For the text-containing cell, return its midpoint in (X, Y) coordinate format. 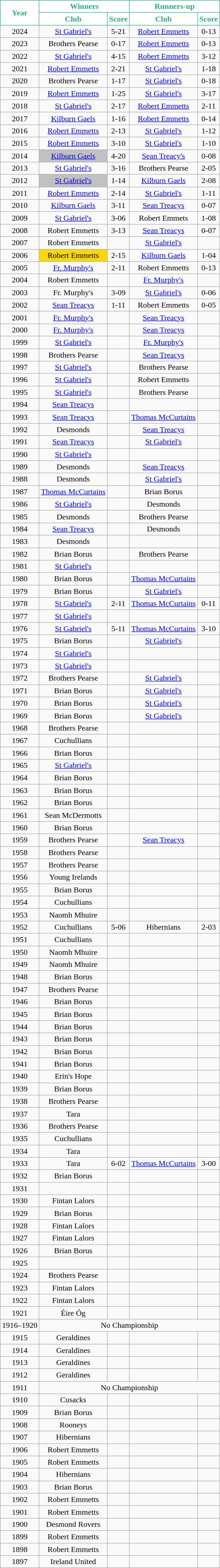
1897 (20, 1562)
1935 (20, 1138)
3-13 (119, 230)
1957 (20, 865)
1980 (20, 579)
2003 (20, 293)
2-05 (209, 168)
Erin's Hope (73, 1076)
1940 (20, 1076)
1988 (20, 479)
1-18 (209, 69)
2019 (20, 93)
1902 (20, 1499)
1953 (20, 915)
1974 (20, 653)
1944 (20, 1027)
1938 (20, 1101)
Sean McDermotts (73, 815)
1916–1920 (20, 1325)
2014 (20, 156)
2-13 (119, 131)
2-08 (209, 181)
1941 (20, 1064)
Éire Óg (73, 1313)
3-17 (209, 93)
1958 (20, 852)
1911 (20, 1388)
Ireland United (73, 1562)
1942 (20, 1052)
Robert Emmets (163, 218)
2-17 (119, 106)
1968 (20, 728)
3-16 (119, 168)
5-06 (119, 927)
1954 (20, 902)
3-12 (209, 56)
1981 (20, 566)
0-14 (209, 118)
1933 (20, 1164)
0-05 (209, 305)
1999 (20, 342)
1961 (20, 815)
1946 (20, 1002)
1901 (20, 1512)
5-21 (119, 31)
2-15 (119, 255)
1997 (20, 367)
1915 (20, 1338)
Young Irelands (73, 877)
2-21 (119, 69)
2015 (20, 143)
6-02 (119, 1164)
1959 (20, 840)
2018 (20, 106)
1992 (20, 430)
1898 (20, 1549)
Sean Treacy's (163, 156)
1963 (20, 790)
1948 (20, 977)
1990 (20, 454)
1969 (20, 716)
1-16 (119, 118)
1906 (20, 1450)
1962 (20, 803)
1984 (20, 529)
1939 (20, 1089)
Rooneys (73, 1425)
1977 (20, 616)
2021 (20, 69)
0-06 (209, 293)
1943 (20, 1039)
2004 (20, 280)
1931 (20, 1189)
1926 (20, 1251)
2010 (20, 206)
1-10 (209, 143)
Winners (84, 7)
1934 (20, 1151)
1904 (20, 1475)
2012 (20, 181)
2022 (20, 56)
1936 (20, 1126)
2023 (20, 44)
1967 (20, 740)
2011 (20, 193)
1965 (20, 766)
1900 (20, 1524)
1975 (20, 641)
Desmond Rovers (73, 1524)
2024 (20, 31)
1993 (20, 417)
1-14 (119, 181)
1956 (20, 877)
2007 (20, 243)
2-03 (209, 927)
3-09 (119, 293)
3-00 (209, 1164)
Runners-up (174, 7)
1913 (20, 1363)
1927 (20, 1238)
1986 (20, 504)
4-15 (119, 56)
1991 (20, 442)
1979 (20, 591)
1929 (20, 1213)
1932 (20, 1176)
1989 (20, 467)
1910 (20, 1400)
1912 (20, 1375)
1966 (20, 753)
2013 (20, 168)
1960 (20, 828)
2006 (20, 255)
1921 (20, 1313)
1982 (20, 554)
2002 (20, 305)
1973 (20, 666)
1928 (20, 1226)
3-06 (119, 218)
3-11 (119, 206)
1923 (20, 1288)
1899 (20, 1537)
2008 (20, 230)
2009 (20, 218)
1995 (20, 392)
1983 (20, 541)
1998 (20, 355)
1971 (20, 691)
1951 (20, 939)
0-08 (209, 156)
1978 (20, 604)
1-12 (209, 131)
1955 (20, 890)
2000 (20, 330)
1985 (20, 516)
1970 (20, 703)
1964 (20, 778)
1976 (20, 629)
1-08 (209, 218)
1-25 (119, 93)
2005 (20, 268)
2-14 (119, 193)
0-18 (209, 81)
1903 (20, 1487)
1996 (20, 380)
1949 (20, 965)
0-17 (119, 44)
1937 (20, 1114)
1905 (20, 1462)
5-11 (119, 629)
1952 (20, 927)
1947 (20, 989)
4-20 (119, 156)
1924 (20, 1275)
Cusacks (73, 1400)
1930 (20, 1201)
1945 (20, 1014)
1950 (20, 952)
Year (20, 13)
2017 (20, 118)
1922 (20, 1300)
1994 (20, 405)
2020 (20, 81)
1987 (20, 492)
1972 (20, 678)
1925 (20, 1263)
1-04 (209, 255)
1-17 (119, 81)
0-11 (209, 604)
1909 (20, 1412)
1907 (20, 1437)
2001 (20, 317)
1914 (20, 1350)
2016 (20, 131)
1908 (20, 1425)
